Find where the given text appears and provide that cell's center as (X, Y) coordinate. 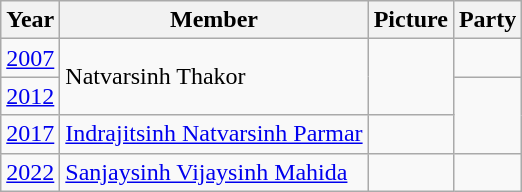
Sanjaysinh Vijaysinh Mahida (214, 172)
Party (487, 20)
Year (30, 20)
Picture (410, 20)
2017 (30, 134)
2007 (30, 58)
Member (214, 20)
2022 (30, 172)
2012 (30, 96)
Indrajitsinh Natvarsinh Parmar (214, 134)
Natvarsinh Thakor (214, 77)
